Capture the cell that displays the provided text and extract its [x, y] central coordinate. 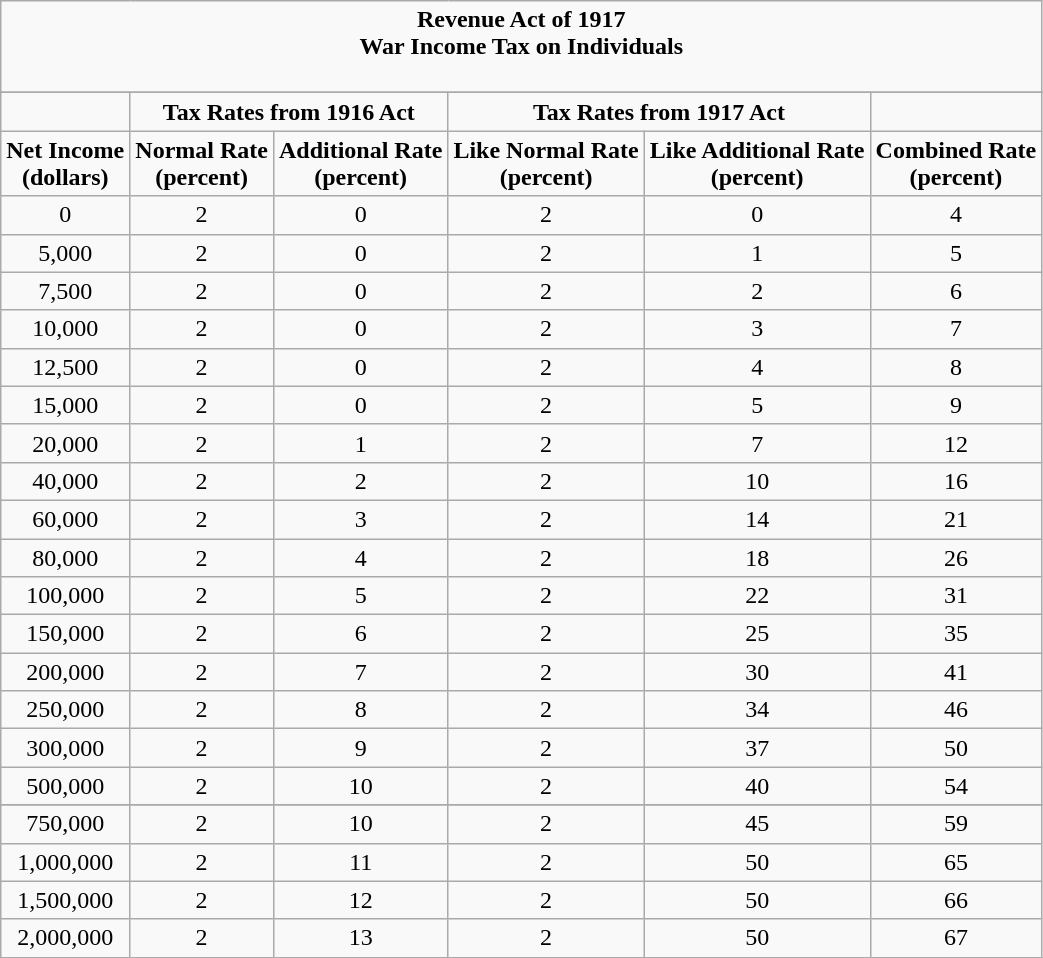
80,000 [66, 557]
21 [956, 519]
35 [956, 634]
Tax Rates from 1916 Act [289, 112]
11 [360, 862]
26 [956, 557]
750,000 [66, 824]
150,000 [66, 634]
Tax Rates from 1917 Act [659, 112]
46 [956, 710]
22 [757, 596]
16 [956, 481]
40 [757, 786]
Normal Rate(percent) [202, 164]
1,500,000 [66, 900]
31 [956, 596]
500,000 [66, 786]
Additional Rate(percent) [360, 164]
20,000 [66, 443]
Like Normal Rate(percent) [546, 164]
15,000 [66, 405]
13 [360, 938]
300,000 [66, 748]
250,000 [66, 710]
41 [956, 672]
10,000 [66, 329]
67 [956, 938]
Combined Rate(percent) [956, 164]
2,000,000 [66, 938]
66 [956, 900]
14 [757, 519]
37 [757, 748]
18 [757, 557]
45 [757, 824]
65 [956, 862]
100,000 [66, 596]
12,500 [66, 367]
60,000 [66, 519]
30 [757, 672]
200,000 [66, 672]
54 [956, 786]
25 [757, 634]
Like Additional Rate(percent) [757, 164]
1,000,000 [66, 862]
5,000 [66, 253]
59 [956, 824]
Net Income(dollars) [66, 164]
7,500 [66, 291]
Revenue Act of 1917War Income Tax on Individuals [522, 47]
40,000 [66, 481]
34 [757, 710]
